Return the [x, y] coordinate for the center point of the cell that contains the specified text.  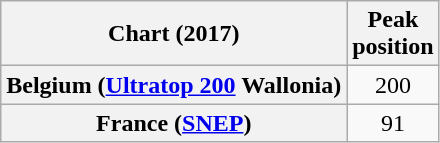
Peak position [393, 34]
91 [393, 123]
200 [393, 85]
France (SNEP) [174, 123]
Belgium (Ultratop 200 Wallonia) [174, 85]
Chart (2017) [174, 34]
